Find where the given text appears and provide that cell's center as (x, y) coordinate. 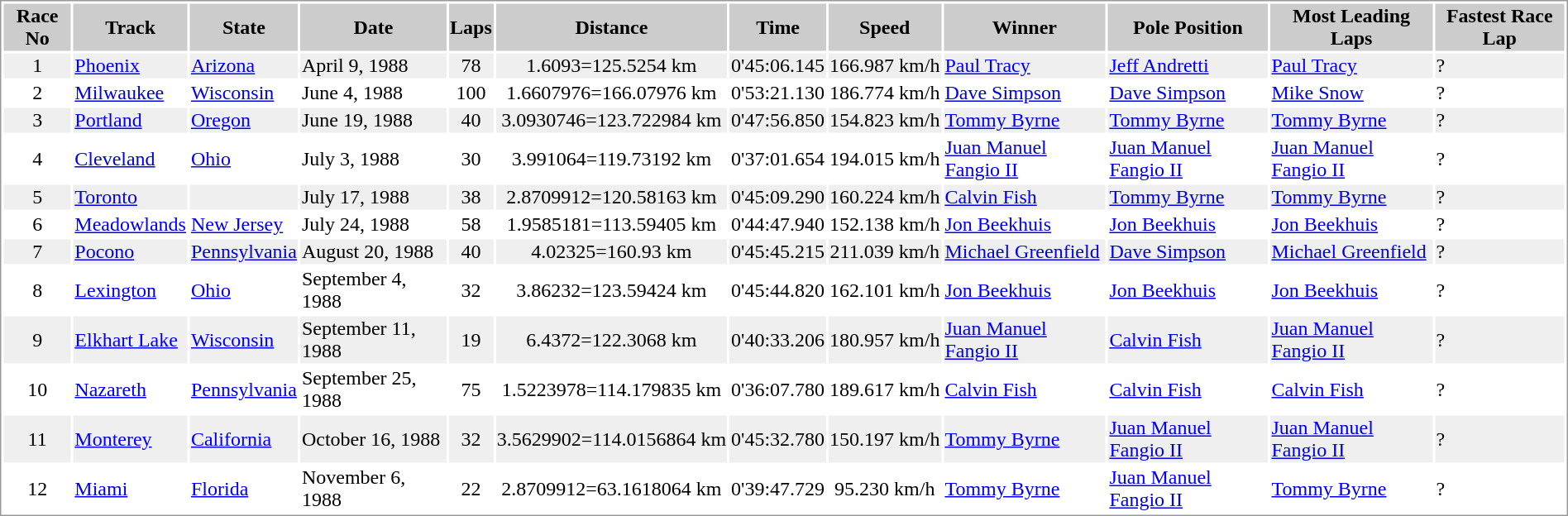
October 16, 1988 (373, 438)
July 17, 1988 (373, 198)
Fastest Race Lap (1500, 26)
162.101 km/h (885, 289)
19 (471, 339)
June 19, 1988 (373, 120)
Phoenix (131, 65)
0'36:07.780 (778, 389)
0'53:21.130 (778, 93)
September 25, 1988 (373, 389)
April 9, 1988 (373, 65)
1.5223978=114.179835 km (611, 389)
152.138 km/h (885, 224)
1.6093=125.5254 km (611, 65)
New Jersey (243, 224)
10 (36, 389)
Cleveland (131, 159)
September 11, 1988 (373, 339)
3.5629902=114.0156864 km (611, 438)
Jeff Andretti (1188, 65)
Time (778, 26)
Pole Position (1188, 26)
1 (36, 65)
Lexington (131, 289)
State (243, 26)
Date (373, 26)
186.774 km/h (885, 93)
78 (471, 65)
166.987 km/h (885, 65)
0'40:33.206 (778, 339)
4.02325=160.93 km (611, 252)
3.0930746=123.722984 km (611, 120)
38 (471, 198)
0'37:01.654 (778, 159)
Mike Snow (1351, 93)
0'47:56.850 (778, 120)
1.9585181=113.59405 km (611, 224)
August 20, 1988 (373, 252)
June 4, 1988 (373, 93)
3.991064=119.73192 km (611, 159)
180.957 km/h (885, 339)
7 (36, 252)
189.617 km/h (885, 389)
1.6607976=166.07976 km (611, 93)
95.230 km/h (885, 488)
8 (36, 289)
Track (131, 26)
September 4, 1988 (373, 289)
0'45:32.780 (778, 438)
Portland (131, 120)
6 (36, 224)
Milwaukee (131, 93)
22 (471, 488)
Florida (243, 488)
Winner (1025, 26)
Distance (611, 26)
Nazareth (131, 389)
0'45:06.145 (778, 65)
9 (36, 339)
160.224 km/h (885, 198)
Arizona (243, 65)
4 (36, 159)
2.8709912=120.58163 km (611, 198)
Monterey (131, 438)
Speed (885, 26)
Most Leading Laps (1351, 26)
California (243, 438)
Pocono (131, 252)
0'45:45.215 (778, 252)
100 (471, 93)
58 (471, 224)
0'45:44.820 (778, 289)
November 6, 1988 (373, 488)
Meadowlands (131, 224)
Laps (471, 26)
150.197 km/h (885, 438)
6.4372=122.3068 km (611, 339)
July 24, 1988 (373, 224)
11 (36, 438)
Toronto (131, 198)
2.8709912=63.1618064 km (611, 488)
Elkhart Lake (131, 339)
211.039 km/h (885, 252)
2 (36, 93)
0'39:47.729 (778, 488)
194.015 km/h (885, 159)
75 (471, 389)
Oregon (243, 120)
12 (36, 488)
Miami (131, 488)
July 3, 1988 (373, 159)
5 (36, 198)
3 (36, 120)
30 (471, 159)
3.86232=123.59424 km (611, 289)
0'44:47.940 (778, 224)
Race No (36, 26)
154.823 km/h (885, 120)
0'45:09.290 (778, 198)
